Pinpoint the cell where the given text exists, returning its (x, y) midpoint coordinate. 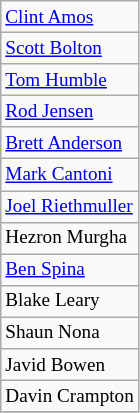
Brett Anderson (70, 143)
Ben Spina (70, 270)
Scott Bolton (70, 48)
Clint Amos (70, 17)
Joel Riethmuller (70, 206)
Shaun Nona (70, 333)
Davin Crampton (70, 396)
Javid Bowen (70, 365)
Hezron Murgha (70, 238)
Rod Jensen (70, 111)
Mark Cantoni (70, 175)
Blake Leary (70, 301)
Tom Humble (70, 80)
